Return the [X, Y] coordinate for the center point of the cell that contains the specified text.  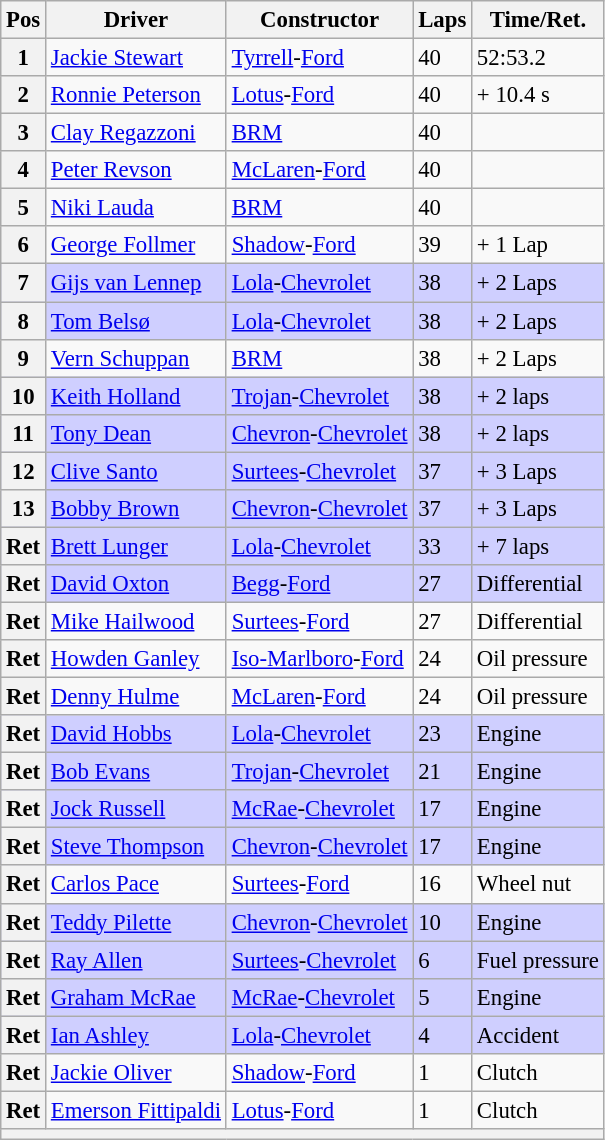
Tyrrell-Ford [319, 58]
Laps [442, 20]
21 [442, 772]
Accident [538, 1035]
8 [24, 321]
Niki Lauda [136, 208]
Peter Revson [136, 170]
George Follmer [136, 245]
52:53.2 [538, 58]
13 [24, 509]
Gijs van Lennep [136, 283]
+ 10.4 s [538, 95]
David Hobbs [136, 734]
33 [442, 546]
Fuel pressure [538, 960]
Pos [24, 20]
Howden Ganley [136, 659]
16 [442, 885]
Steve Thompson [136, 847]
Tony Dean [136, 433]
Vern Schuppan [136, 358]
Ronnie Peterson [136, 95]
12 [24, 471]
+ 1 Lap [538, 245]
Bob Evans [136, 772]
23 [442, 734]
Iso-Marlboro-Ford [319, 659]
+ 7 laps [538, 546]
Brett Lunger [136, 546]
Clive Santo [136, 471]
Denny Hulme [136, 697]
Mike Hailwood [136, 621]
Teddy Pilette [136, 922]
3 [24, 133]
9 [24, 358]
11 [24, 433]
Carlos Pace [136, 885]
Jackie Oliver [136, 1073]
2 [24, 95]
Keith Holland [136, 396]
39 [442, 245]
Graham McRae [136, 997]
Constructor [319, 20]
David Oxton [136, 584]
Emerson Fittipaldi [136, 1110]
Jock Russell [136, 809]
Ray Allen [136, 960]
Clay Regazzoni [136, 133]
Bobby Brown [136, 509]
7 [24, 283]
Begg-Ford [319, 584]
Driver [136, 20]
Time/Ret. [538, 20]
Wheel nut [538, 885]
Jackie Stewart [136, 58]
Ian Ashley [136, 1035]
Tom Belsø [136, 321]
